From the cell containing the given text, extract its center point as [X, Y] coordinate. 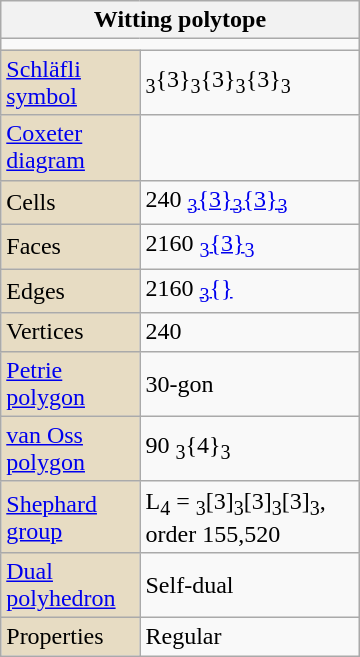
Dual polyhedron [70, 586]
Coxeter diagram [70, 148]
Cells [70, 202]
30-gon [250, 384]
Self-dual [250, 586]
van Oss polygon [70, 448]
90 3{4}3 [250, 448]
Shephard group [70, 516]
Properties [70, 637]
Vertices [70, 332]
240 3{3}3{3}3 [250, 202]
Faces [70, 246]
3{3}3{3}3{3}3 [250, 82]
Petrie polygon [70, 384]
Schläfli symbol [70, 82]
Regular [250, 637]
Edges [70, 291]
2160 3{3}3 [250, 246]
Witting polytope [180, 20]
240 [250, 332]
L4 = 3[3]3[3]3[3]3, order 155,520 [250, 516]
2160 3{} [250, 291]
